Return [X, Y] of the center of cell containing provided text 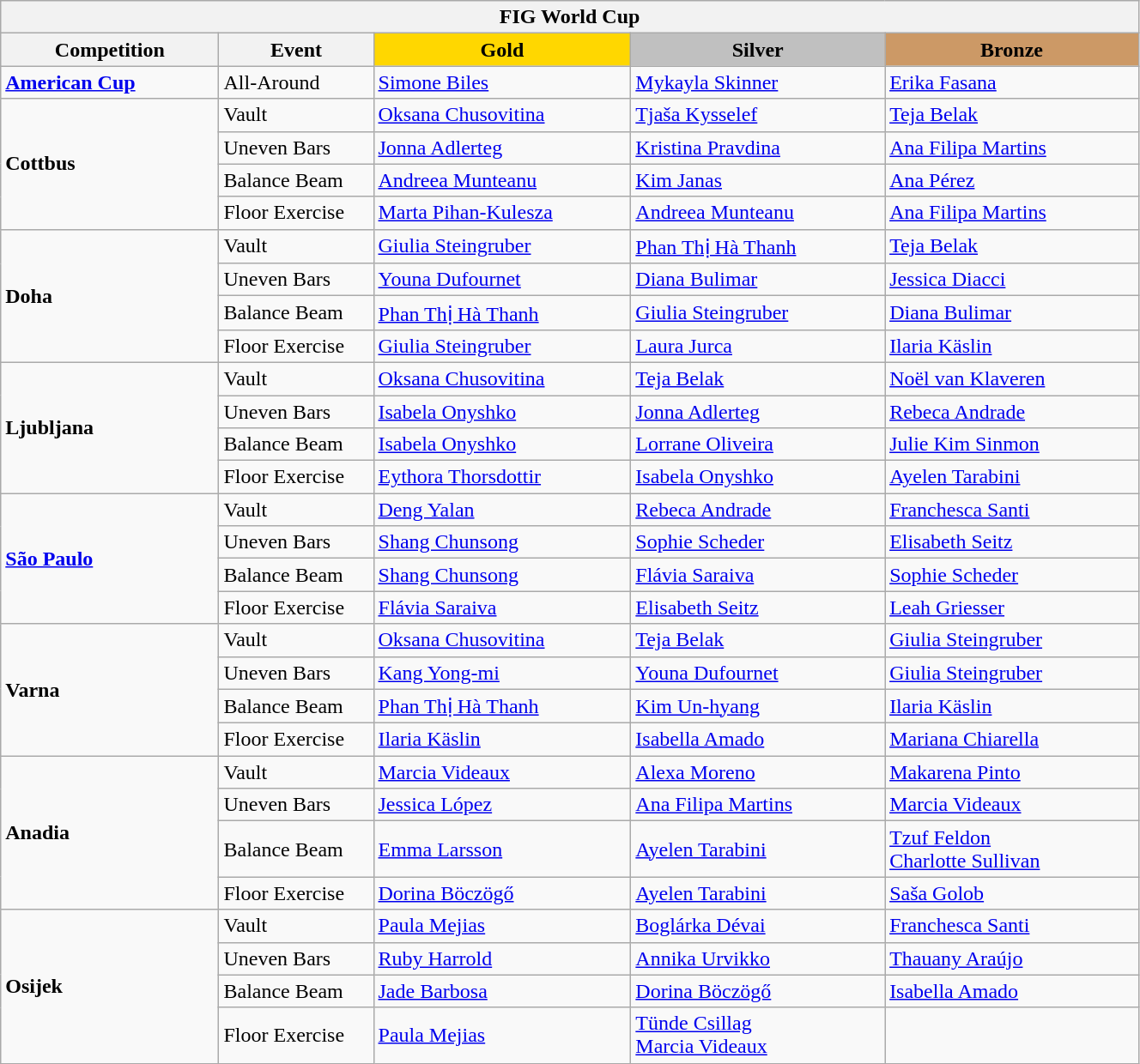
Noël van Klaveren [1012, 378]
Deng Yalan [502, 510]
Mykayla Skinner [758, 82]
Tjaša Kysselef [758, 115]
Alexa Moreno [758, 772]
Boglárka Dévai [758, 926]
Kang Yong-mi [502, 673]
Eythora Thorsdottir [502, 477]
Jessica Diacci [1012, 280]
Silver [758, 50]
Event [296, 50]
Saša Golob [1012, 893]
FIG World Cup [570, 17]
American Cup [110, 82]
Tzuf Feldon Charlotte Sullivan [1012, 849]
Jessica López [502, 805]
Cottbus [110, 164]
Kristina Pravdina [758, 148]
Leah Griesser [1012, 608]
Emma Larsson [502, 849]
Kim Un-hyang [758, 706]
Ruby Harrold [502, 958]
Kim Janas [758, 180]
Simone Biles [502, 82]
Bronze [1012, 50]
Mariana Chiarella [1012, 740]
Anadia [110, 832]
Laura Jurca [758, 346]
Ljubljana [110, 427]
São Paulo [110, 559]
Osijek [110, 987]
Varna [110, 690]
All-Around [296, 82]
Gold [502, 50]
Thauany Araújo [1012, 958]
Annika Urvikko [758, 958]
Tünde Csillag Marcia Videaux [758, 1035]
Makarena Pinto [1012, 772]
Jade Barbosa [502, 991]
Marta Pihan-Kulesza [502, 213]
Erika Fasana [1012, 82]
Ana Pérez [1012, 180]
Doha [110, 295]
Lorrane Oliveira [758, 444]
Competition [110, 50]
Julie Kim Sinmon [1012, 444]
